Identify which cell holds the provided text, then report its (x, y) central coordinate. 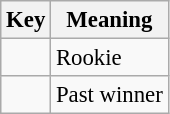
Meaning (110, 20)
Rookie (110, 58)
Past winner (110, 95)
Key (26, 20)
